Search for the cell housing the specified text and yield its (x, y) center coordinate. 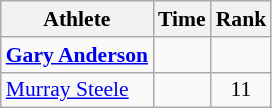
Time (182, 19)
Gary Anderson (77, 55)
Murray Steele (77, 90)
Rank (242, 19)
11 (242, 90)
Athlete (77, 19)
